From the cell containing the given text, extract its center point as (x, y) coordinate. 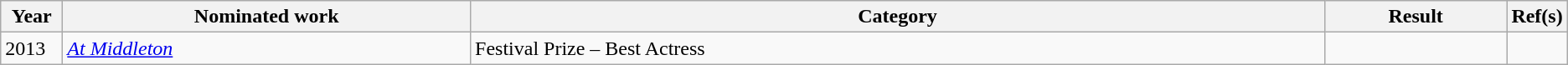
2013 (32, 48)
Nominated work (266, 17)
Result (1416, 17)
Year (32, 17)
Ref(s) (1537, 17)
Category (898, 17)
Festival Prize – Best Actress (898, 48)
At Middleton (266, 48)
